Output the (x, y) coordinate of the center of the cell containing the given text.  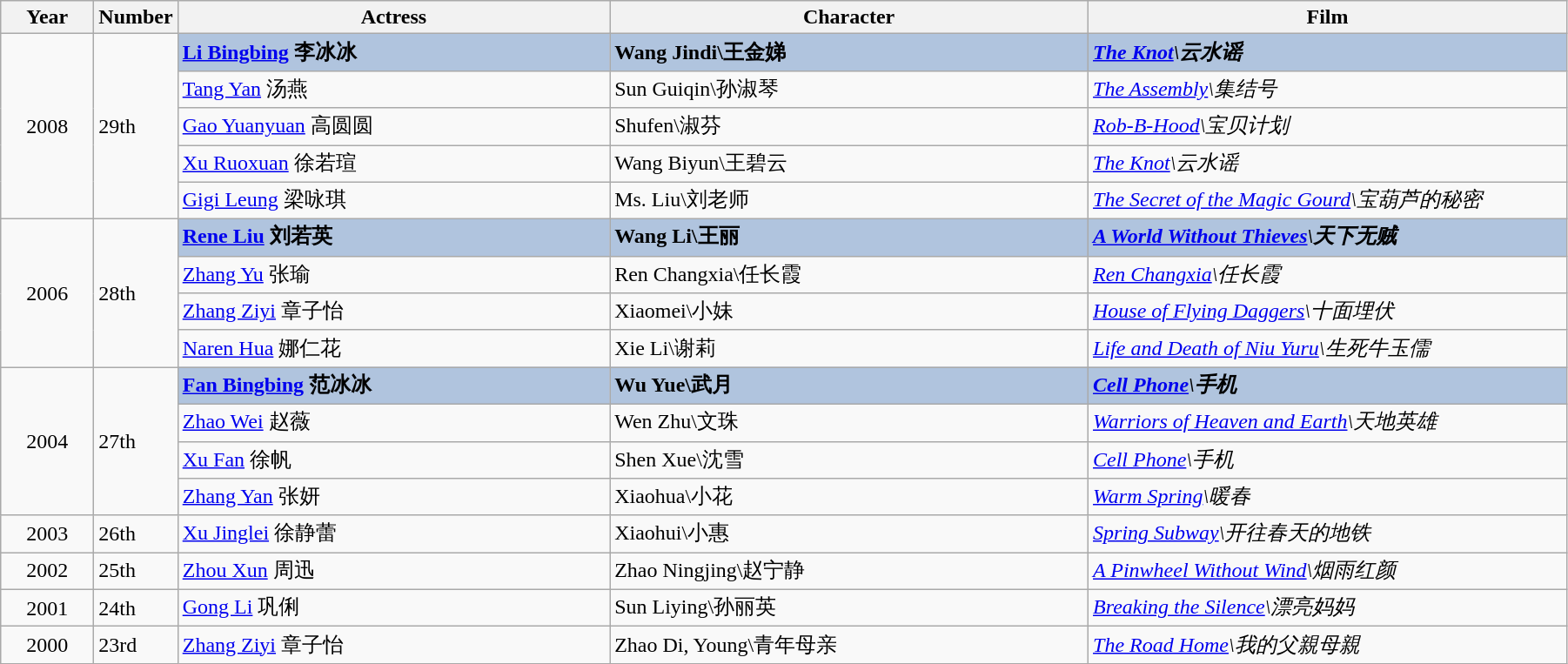
Wang Li\王丽 (849, 238)
A World Without Thieves\天下无贼 (1328, 238)
27th (136, 441)
24th (136, 607)
2001 (47, 607)
The Road Home\我的父親母親 (1328, 646)
Warriors of Heaven and Earth\天地英雄 (1328, 423)
Wu Yue\武月 (849, 386)
Xiaohua\小花 (849, 498)
Xu Fan 徐帆 (393, 459)
26th (136, 534)
Xu Jinglei 徐静蕾 (393, 534)
Wen Zhu\文珠 (849, 423)
Character (849, 17)
Actress (393, 17)
2000 (47, 646)
A Pinwheel Without Wind\烟雨红颜 (1328, 571)
Sun Guiqin\孙淑琴 (849, 89)
The Assembly\集结号 (1328, 89)
Zhao Wei 赵薇 (393, 423)
Warm Spring\暖春 (1328, 498)
House of Flying Daggers\十面埋伏 (1328, 312)
Ms. Liu\刘老师 (849, 200)
Xiaohui\小惠 (849, 534)
Zhao Di, Young\青年母亲 (849, 646)
Xu Ruoxuan 徐若瑄 (393, 164)
Spring Subway\开往春天的地铁 (1328, 534)
Gao Yuanyuan 高圆圆 (393, 127)
Number (136, 17)
Wang Jindi\王金娣 (849, 52)
25th (136, 571)
Sun Liying\孙丽英 (849, 607)
28th (136, 293)
Gong Li 巩俐 (393, 607)
29th (136, 127)
Wang Biyun\王碧云 (849, 164)
Rob-B-Hood\宝贝计划 (1328, 127)
2003 (47, 534)
Fan Bingbing 范冰冰 (393, 386)
Naren Hua 娜仁花 (393, 348)
Zhang Yu 张瑜 (393, 275)
Li Bingbing 李冰冰 (393, 52)
Zhou Xun 周迅 (393, 571)
23rd (136, 646)
Gigi Leung 梁咏琪 (393, 200)
Shufen\淑芬 (849, 127)
Zhao Ningjing\赵宁静 (849, 571)
2008 (47, 127)
The Secret of the Magic Gourd\宝葫芦的秘密 (1328, 200)
Life and Death of Niu Yuru\生死牛玉儒 (1328, 348)
Xiaomei\小妹 (849, 312)
2006 (47, 293)
2002 (47, 571)
Zhang Yan 张妍 (393, 498)
Shen Xue\沈雪 (849, 459)
Year (47, 17)
Film (1328, 17)
Xie Li\谢莉 (849, 348)
Breaking the Silence\漂亮妈妈 (1328, 607)
Tang Yan 汤燕 (393, 89)
Rene Liu 刘若英 (393, 238)
2004 (47, 441)
